Identify which cell holds the provided text, then report its (X, Y) central coordinate. 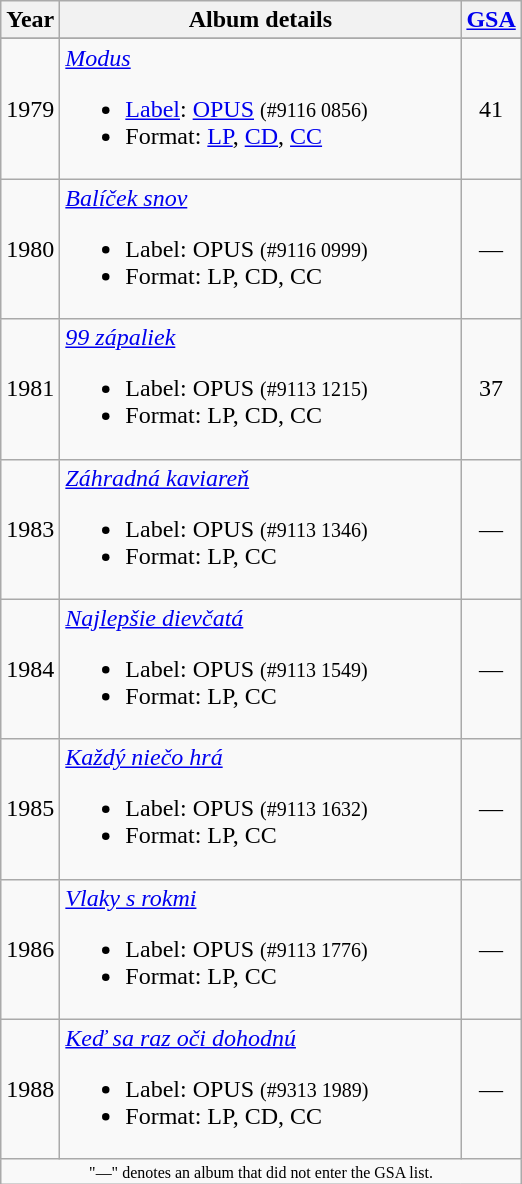
1988 (30, 1089)
"—" denotes an album that did not enter the GSA list. (262, 1171)
Year (30, 20)
GSA (491, 20)
99 zápaliekLabel: OPUS (#9113 1215)Format: LP, CD, CC (260, 389)
1985 (30, 809)
Vlaky s rokmiLabel: OPUS (#9113 1776)Format: LP, CC (260, 949)
37 (491, 389)
Album details (260, 20)
1980 (30, 249)
Záhradná kaviareňLabel: OPUS (#9113 1346)Format: LP, CC (260, 529)
1981 (30, 389)
41 (491, 109)
Keď sa raz oči dohodnúLabel: OPUS (#9313 1989)Format: LP, CD, CC (260, 1089)
Najlepšie dievčatáLabel: OPUS (#9113 1549)Format: LP, CC (260, 669)
1983 (30, 529)
Balíček snovLabel: OPUS (#9116 0999)Format: LP, CD, CC (260, 249)
Každý niečo hráLabel: OPUS (#9113 1632)Format: LP, CC (260, 809)
1986 (30, 949)
1979 (30, 109)
ModusLabel: OPUS (#9116 0856)Format: LP, CD, CC (260, 109)
1984 (30, 669)
